Output the [X, Y] coordinate of the center of the cell containing the given text.  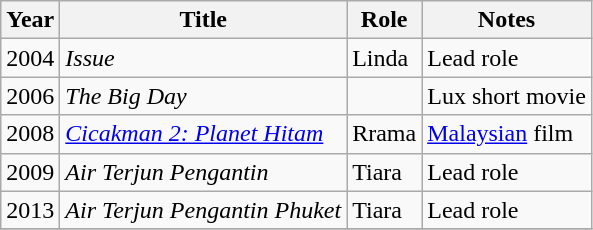
Notes [507, 20]
2008 [30, 134]
Cicakman 2: Planet Hitam [204, 134]
2009 [30, 172]
Title [204, 20]
Malaysian film [507, 134]
Issue [204, 58]
2004 [30, 58]
Linda [384, 58]
Rrama [384, 134]
2006 [30, 96]
Year [30, 20]
Role [384, 20]
2013 [30, 210]
Lux short movie [507, 96]
Air Terjun Pengantin [204, 172]
The Big Day [204, 96]
Air Terjun Pengantin Phuket [204, 210]
